Provide the (X, Y) coordinate of the cell's center where the given text is located.  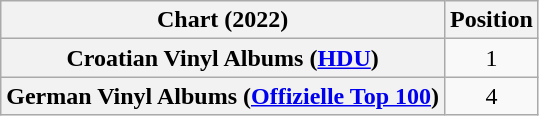
1 (492, 58)
German Vinyl Albums (Offizielle Top 100) (223, 96)
4 (492, 96)
Position (492, 20)
Chart (2022) (223, 20)
Croatian Vinyl Albums (HDU) (223, 58)
